Capture the cell that displays the provided text and extract its (X, Y) central coordinate. 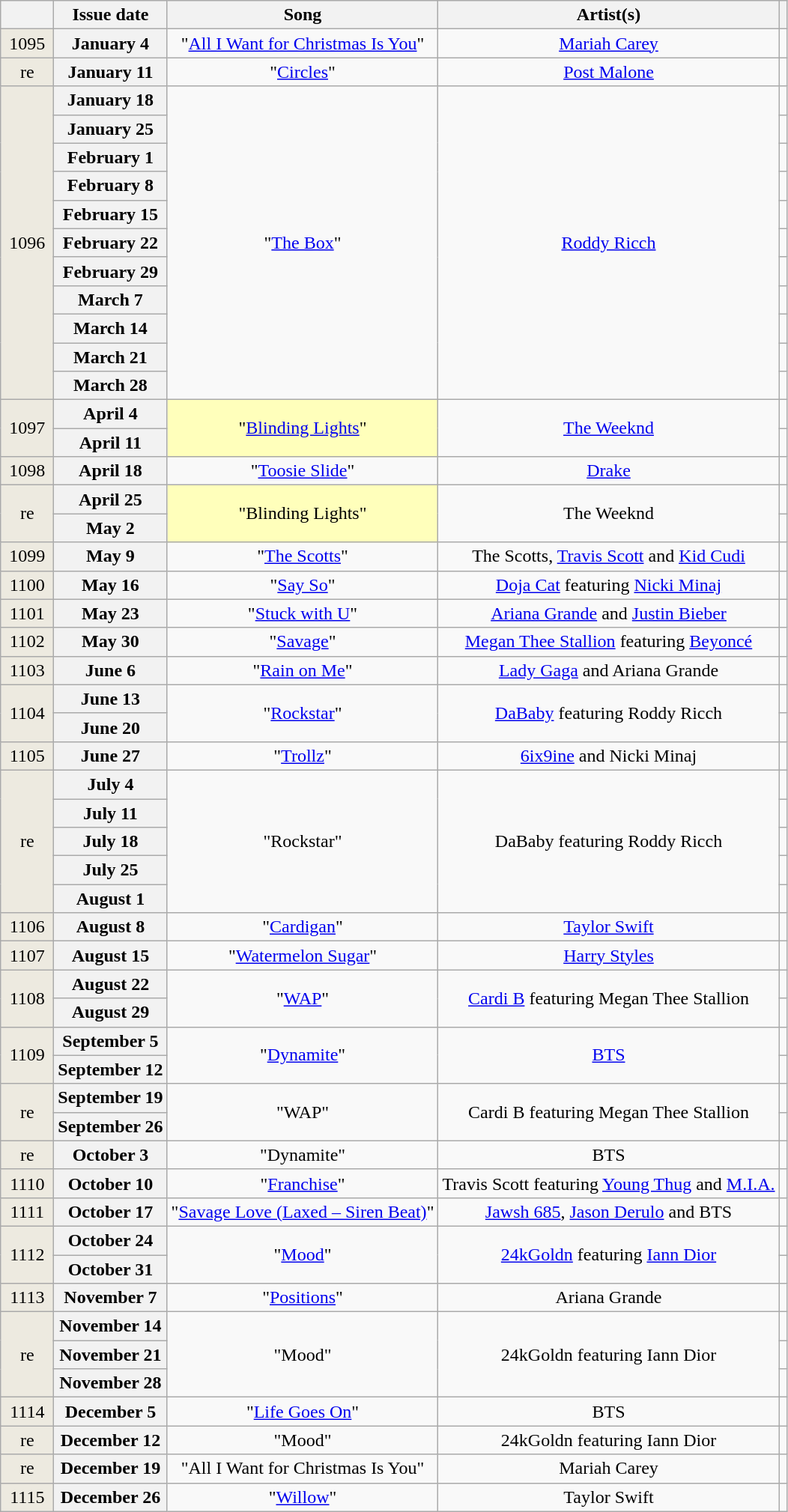
March 7 (111, 300)
Harry Styles (608, 956)
"Toosie Slide" (303, 471)
"Rain on Me" (303, 670)
November 7 (111, 1298)
May 16 (111, 585)
May 9 (111, 556)
Drake (608, 471)
August 1 (111, 899)
"Circles" (303, 72)
February 15 (111, 214)
"Positions" (303, 1298)
September 26 (111, 1126)
"The Scotts" (303, 556)
1099 (27, 556)
September 5 (111, 1041)
December 5 (111, 1412)
"Watermelon Sugar" (303, 956)
1097 (27, 428)
October 10 (111, 1183)
1109 (27, 1055)
"Willow" (303, 1497)
Artist(s) (608, 15)
1104 (27, 713)
1101 (27, 613)
January 25 (111, 129)
Ariana Grande and Justin Bieber (608, 613)
"Trollz" (303, 756)
November 28 (111, 1383)
Jawsh 685, Jason Derulo and BTS (608, 1212)
1115 (27, 1497)
October 31 (111, 1269)
1113 (27, 1298)
February 1 (111, 157)
February 22 (111, 243)
"Stuck with U" (303, 613)
1102 (27, 642)
1106 (27, 927)
"Cardigan" (303, 927)
"Savage Love (Laxed – Siren Beat)" (303, 1212)
Roddy Ricch (608, 243)
"Life Goes On" (303, 1412)
March 28 (111, 386)
"Franchise" (303, 1183)
July 18 (111, 842)
1110 (27, 1183)
February 29 (111, 271)
July 4 (111, 784)
Post Malone (608, 72)
1096 (27, 243)
February 8 (111, 186)
1107 (27, 956)
August 29 (111, 1012)
April 4 (111, 414)
1105 (27, 756)
1100 (27, 585)
October 17 (111, 1212)
Lady Gaga and Ariana Grande (608, 670)
January 4 (111, 43)
May 30 (111, 642)
June 27 (111, 756)
August 22 (111, 984)
1112 (27, 1254)
1111 (27, 1212)
1098 (27, 471)
1108 (27, 998)
1103 (27, 670)
Song (303, 15)
April 25 (111, 500)
December 12 (111, 1440)
January 11 (111, 72)
March 21 (111, 357)
March 14 (111, 328)
September 19 (111, 1098)
"Say So" (303, 585)
Doja Cat featuring Nicki Minaj (608, 585)
November 14 (111, 1326)
June 13 (111, 699)
Travis Scott featuring Young Thug and M.I.A. (608, 1183)
December 19 (111, 1469)
"The Box" (303, 243)
May 2 (111, 528)
"Savage" (303, 642)
April 18 (111, 471)
October 3 (111, 1155)
Ariana Grande (608, 1298)
August 8 (111, 927)
Issue date (111, 15)
October 24 (111, 1240)
The Scotts, Travis Scott and Kid Cudi (608, 556)
June 6 (111, 670)
November 21 (111, 1355)
January 18 (111, 100)
May 23 (111, 613)
July 11 (111, 813)
June 20 (111, 727)
April 11 (111, 443)
Megan Thee Stallion featuring Beyoncé (608, 642)
1095 (27, 43)
December 26 (111, 1497)
1114 (27, 1412)
September 12 (111, 1069)
August 15 (111, 956)
6ix9ine and Nicki Minaj (608, 756)
July 25 (111, 870)
